Capture the cell that displays the provided text and extract its (X, Y) central coordinate. 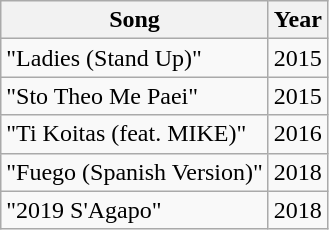
"Fuego (Spanish Version)" (135, 172)
"Sto Theo Me Paei" (135, 96)
"Ladies (Stand Up)" (135, 58)
Year (298, 20)
2016 (298, 134)
"2019 S'Agapo" (135, 210)
Song (135, 20)
"Ti Koitas (feat. MIKE)" (135, 134)
